Output the (X, Y) coordinate of the center of the cell containing the given text.  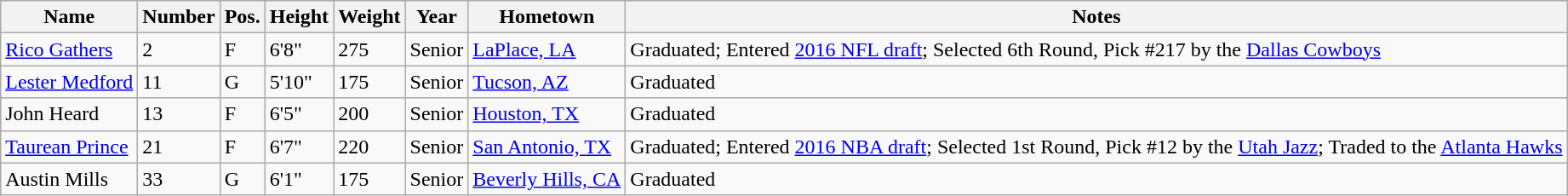
11 (179, 82)
6'7" (299, 147)
Height (299, 17)
6'5" (299, 114)
5'10" (299, 82)
21 (179, 147)
Hometown (547, 17)
Rico Gathers (70, 49)
Lester Medford (70, 82)
Taurean Prince (70, 147)
Beverly Hills, CA (547, 179)
LaPlace, LA (547, 49)
Number (179, 17)
Pos. (242, 17)
Graduated; Entered 2016 NBA draft; Selected 1st Round, Pick #12 by the Utah Jazz; Traded to the Atlanta Hawks (1096, 147)
220 (369, 147)
Year (437, 17)
200 (369, 114)
Houston, TX (547, 114)
Name (70, 17)
Graduated; Entered 2016 NFL draft; Selected 6th Round, Pick #217 by the Dallas Cowboys (1096, 49)
275 (369, 49)
Austin Mills (70, 179)
6'8" (299, 49)
Notes (1096, 17)
2 (179, 49)
13 (179, 114)
6'1" (299, 179)
Tucson, AZ (547, 82)
Weight (369, 17)
33 (179, 179)
San Antonio, TX (547, 147)
John Heard (70, 114)
